Locate the cell with the specified text and output its (x, y) center coordinate. 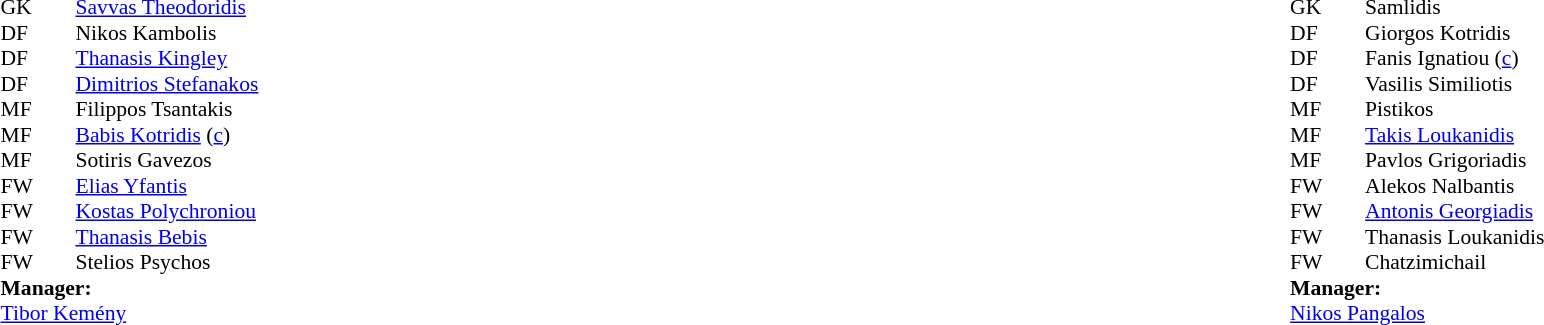
Babis Kotridis (c) (168, 135)
Chatzimichail (1454, 263)
Pistikos (1454, 109)
Stelios Psychos (168, 263)
Kostas Polychroniou (168, 211)
Vasilis Similiotis (1454, 84)
Dimitrios Stefanakos (168, 84)
Thanasis Kingley (168, 59)
Antonis Georgiadis (1454, 211)
Takis Loukanidis (1454, 135)
Filippos Tsantakis (168, 109)
Fanis Ignatiou (c) (1454, 59)
Giorgos Kotridis (1454, 33)
Thanasis Bebis (168, 237)
Pavlos Grigoriadis (1454, 161)
Thanasis Loukanidis (1454, 237)
Sotiris Gavezos (168, 161)
Nikos Kambolis (168, 33)
Elias Yfantis (168, 186)
Alekos Nalbantis (1454, 186)
